Identify which cell holds the provided text, then report its [x, y] central coordinate. 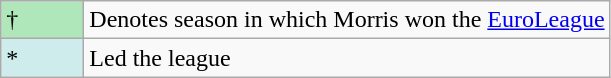
† [42, 20]
* [42, 58]
Led the league [347, 58]
Denotes season in which Morris won the EuroLeague [347, 20]
